From the cell containing the given text, extract its center point as (X, Y) coordinate. 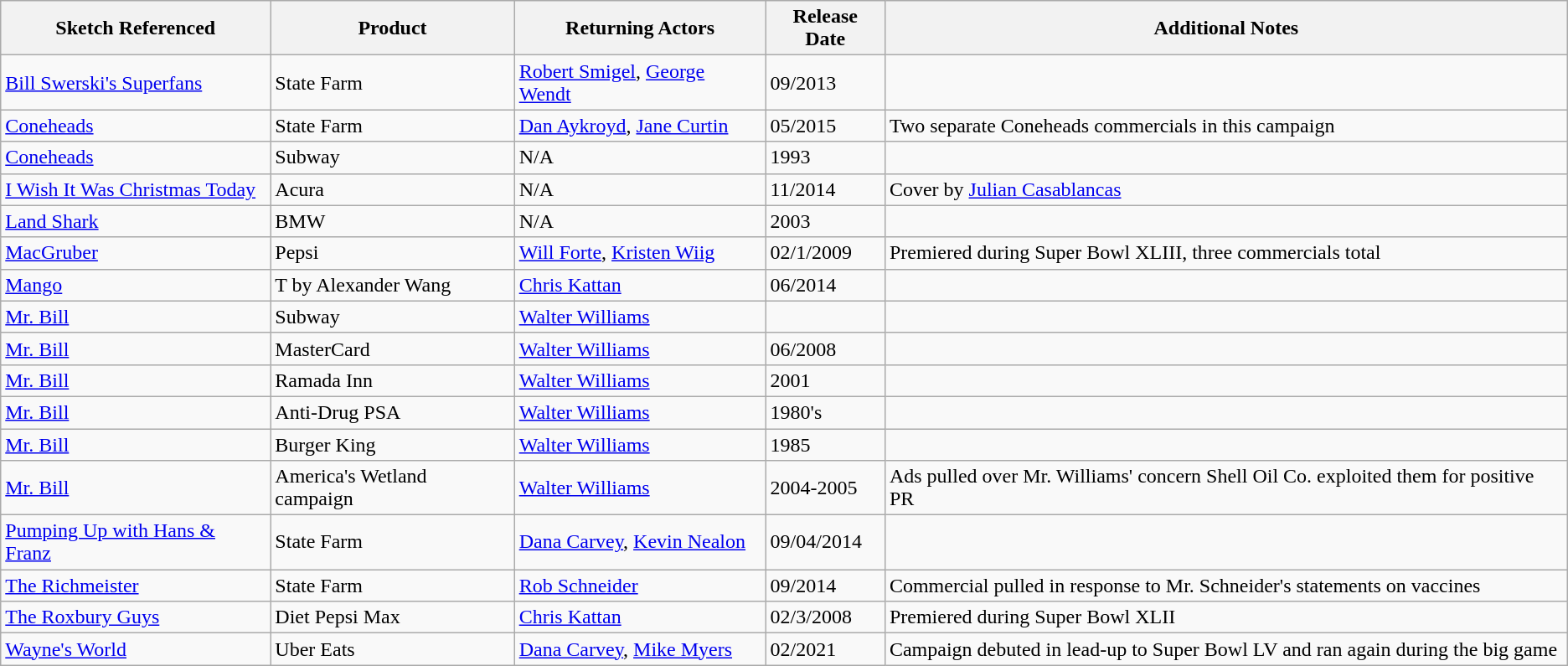
Bill Swerski's Superfans (136, 82)
I Wish It Was Christmas Today (136, 189)
The Roxbury Guys (136, 617)
MacGruber (136, 253)
Pumping Up with Hans & Franz (136, 543)
Mango (136, 285)
05/2015 (825, 126)
Dana Carvey, Mike Myers (640, 649)
T by Alexander Wang (392, 285)
09/2013 (825, 82)
Pepsi (392, 253)
Two separate Coneheads commercials in this campaign (1226, 126)
Additional Notes (1226, 28)
Acura (392, 189)
Dana Carvey, Kevin Nealon (640, 543)
06/2008 (825, 348)
09/2014 (825, 586)
Cover by Julian Casablancas (1226, 189)
2001 (825, 380)
BMW (392, 221)
1993 (825, 157)
Campaign debuted in lead-up to Super Bowl LV and ran again during the big game (1226, 649)
Premiered during Super Bowl XLII (1226, 617)
Sketch Referenced (136, 28)
06/2014 (825, 285)
Rob Schneider (640, 586)
Premiered during Super Bowl XLIII, three commercials total (1226, 253)
America's Wetland campaign (392, 488)
Product (392, 28)
2004-2005 (825, 488)
2003 (825, 221)
MasterCard (392, 348)
Uber Eats (392, 649)
02/2021 (825, 649)
Dan Aykroyd, Jane Curtin (640, 126)
1980's (825, 412)
1985 (825, 445)
Release Date (825, 28)
Will Forte, Kristen Wiig (640, 253)
The Richmeister (136, 586)
Diet Pepsi Max (392, 617)
Commercial pulled in response to Mr. Schneider's statements on vaccines (1226, 586)
Ramada Inn (392, 380)
11/2014 (825, 189)
Land Shark (136, 221)
Anti-Drug PSA (392, 412)
Ads pulled over Mr. Williams' concern Shell Oil Co. exploited them for positive PR (1226, 488)
Returning Actors (640, 28)
02/3/2008 (825, 617)
09/04/2014 (825, 543)
Burger King (392, 445)
02/1/2009 (825, 253)
Wayne's World (136, 649)
Robert Smigel, George Wendt (640, 82)
